Determine the [X, Y] coordinate at the center of the cell enclosing the given text.  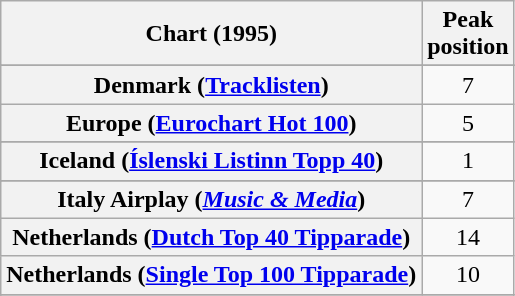
Netherlands (Dutch Top 40 Tipparade) [212, 237]
14 [468, 237]
Denmark (Tracklisten) [212, 85]
Netherlands (Single Top 100 Tipparade) [212, 275]
Europe (Eurochart Hot 100) [212, 123]
10 [468, 275]
Italy Airplay (Music & Media) [212, 199]
1 [468, 161]
5 [468, 123]
Iceland (Íslenski Listinn Topp 40) [212, 161]
Peakposition [468, 34]
Chart (1995) [212, 34]
